Determine the (X, Y) coordinate at the center of the cell enclosing the given text.  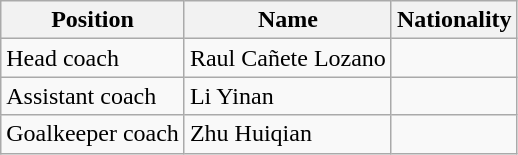
Li Yinan (288, 96)
Zhu Huiqian (288, 134)
Head coach (93, 58)
Position (93, 20)
Name (288, 20)
Assistant coach (93, 96)
Raul Cañete Lozano (288, 58)
Goalkeeper coach (93, 134)
Nationality (454, 20)
